Return [x, y] of the center of cell containing provided text 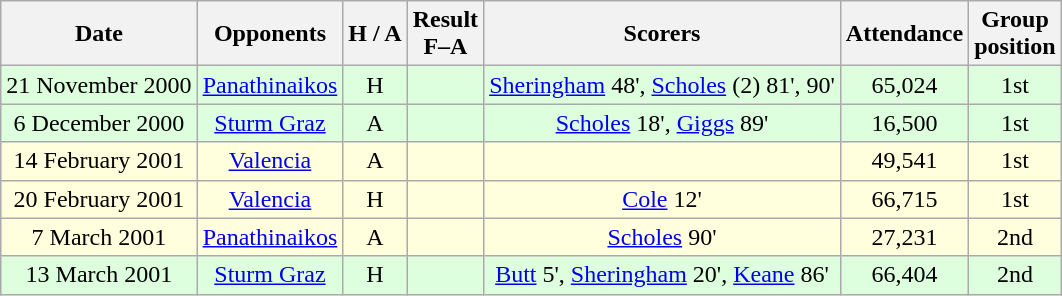
Scholes 18', Giggs 89' [662, 123]
Attendance [904, 34]
Opponents [270, 34]
16,500 [904, 123]
14 February 2001 [99, 161]
13 March 2001 [99, 275]
Cole 12' [662, 199]
20 February 2001 [99, 199]
Date [99, 34]
Scholes 90' [662, 237]
ResultF–A [445, 34]
Butt 5', Sheringham 20', Keane 86' [662, 275]
66,404 [904, 275]
27,231 [904, 237]
49,541 [904, 161]
7 March 2001 [99, 237]
H / A [375, 34]
6 December 2000 [99, 123]
Groupposition [1015, 34]
66,715 [904, 199]
65,024 [904, 85]
21 November 2000 [99, 85]
Sheringham 48', Scholes (2) 81', 90' [662, 85]
Scorers [662, 34]
